Output the (X, Y) coordinate of the center of the cell containing the given text.  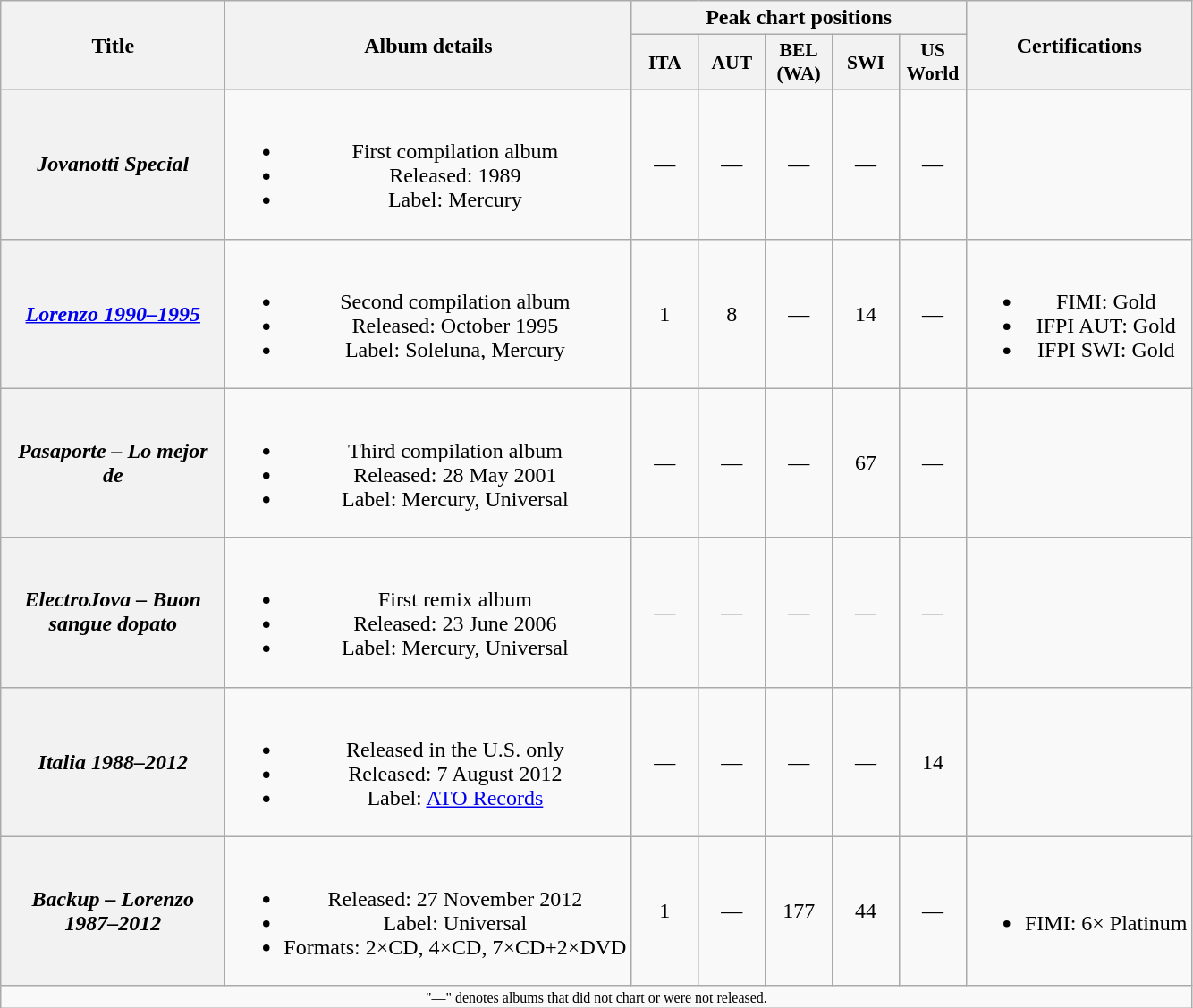
ElectroJova – Buon sangue dopato (113, 612)
Album details (428, 45)
AUT (732, 63)
Released: 27 November 2012Label: UniversalFormats: 2×CD, 4×CD, 7×CD+2×DVD (428, 911)
177 (800, 911)
"—" denotes albums that did not chart or were not released. (596, 996)
Released in the U.S. onlyReleased: 7 August 2012Label: ATO Records (428, 762)
Lorenzo 1990–1995 (113, 313)
USWorld (934, 63)
FIMI: 6× Platinum (1079, 911)
44 (866, 911)
BEL(WA) (800, 63)
ITA (665, 63)
Peak chart positions (800, 18)
Title (113, 45)
SWI (866, 63)
8 (732, 313)
First remix albumReleased: 23 June 2006Label: Mercury, Universal (428, 612)
Backup – Lorenzo 1987–2012 (113, 911)
Second compilation albumReleased: October 1995Label: Soleluna, Mercury (428, 313)
Certifications (1079, 45)
Jovanotti Special (113, 165)
First compilation albumReleased: 1989Label: Mercury (428, 165)
Italia 1988–2012 (113, 762)
Pasaporte – Lo mejor de (113, 463)
FIMI: GoldIFPI AUT: GoldIFPI SWI: Gold (1079, 313)
Third compilation albumReleased: 28 May 2001Label: Mercury, Universal (428, 463)
67 (866, 463)
